Pinpoint the cell where the given text exists, returning its [X, Y] midpoint coordinate. 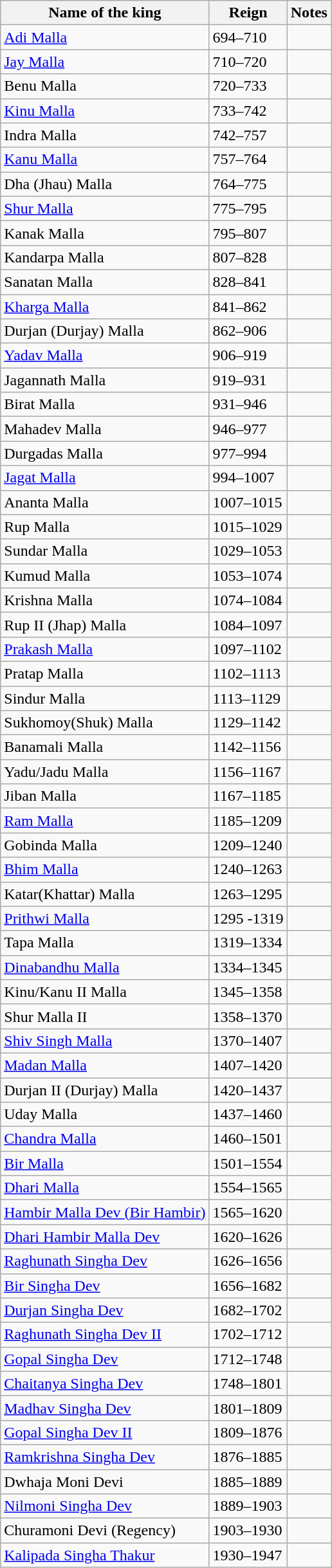
1345–1358 [248, 992]
Gopal Singha Dev [105, 1359]
742–757 [248, 135]
1656–1682 [248, 1286]
1084–1097 [248, 624]
Krishna Malla [105, 600]
733–742 [248, 111]
Durjan (Durjay) Malla [105, 331]
1903–1930 [248, 1531]
757–764 [248, 160]
1015–1029 [248, 527]
Dinabandhu Malla [105, 967]
1334–1345 [248, 967]
Kanu Malla [105, 160]
1930–1947 [248, 1555]
Nilmoni Singha Dev [105, 1506]
Madan Malla [105, 1065]
Gopal Singha Dev II [105, 1432]
Hambir Malla Dev (Bir Hambir) [105, 1212]
1370–1407 [248, 1041]
Kandarpa Malla [105, 257]
Adi Malla [105, 37]
828–841 [248, 282]
Madhav Singha Dev [105, 1408]
Mahadev Malla [105, 429]
1029–1053 [248, 551]
Yadav Malla [105, 356]
Tapa Malla [105, 943]
Sanatan Malla [105, 282]
919–931 [248, 380]
Chaitanya Singha Dev [105, 1383]
Raghunath Singha Dev [105, 1261]
Kharga Malla [105, 307]
1420–1437 [248, 1090]
Kanak Malla [105, 233]
1626–1656 [248, 1261]
Rup II (Jhap) Malla [105, 624]
1801–1809 [248, 1408]
1209–1240 [248, 845]
1113–1129 [248, 698]
Kinu Malla [105, 111]
Jagannath Malla [105, 380]
Yadu/Jadu Malla [105, 772]
1809–1876 [248, 1432]
1712–1748 [248, 1359]
1295 -1319 [248, 918]
Katar(Khattar) Malla [105, 894]
1437–1460 [248, 1115]
Name of the king [105, 13]
Uday Malla [105, 1115]
1876–1885 [248, 1457]
841–862 [248, 307]
1885–1889 [248, 1481]
Indra Malla [105, 135]
1460–1501 [248, 1139]
Ramkrishna Singha Dev [105, 1457]
1319–1334 [248, 943]
Dha (Jhau) Malla [105, 184]
Chandra Malla [105, 1139]
Sundar Malla [105, 551]
1702–1712 [248, 1335]
977–994 [248, 453]
Kinu/Kanu II Malla [105, 992]
Shur Malla [105, 208]
Birat Malla [105, 405]
Kumud Malla [105, 576]
Shiv Singh Malla [105, 1041]
1156–1167 [248, 772]
Benu Malla [105, 86]
1889–1903 [248, 1506]
Bir Malla [105, 1163]
1185–1209 [248, 821]
710–720 [248, 62]
1682–1702 [248, 1310]
1007–1015 [248, 502]
Banamali Malla [105, 747]
Durjan Singha Dev [105, 1310]
1620–1626 [248, 1237]
1358–1370 [248, 1016]
775–795 [248, 208]
Ram Malla [105, 821]
Sindur Malla [105, 698]
Jagat Malla [105, 478]
862–906 [248, 331]
1240–1263 [248, 870]
1074–1084 [248, 600]
694–710 [248, 37]
1263–1295 [248, 894]
Sukhomoy(Shuk) Malla [105, 723]
795–807 [248, 233]
Jiban Malla [105, 796]
1129–1142 [248, 723]
1102–1113 [248, 673]
Kalipada Singha Thakur [105, 1555]
Reign [248, 13]
Ananta Malla [105, 502]
1167–1185 [248, 796]
Dhari Malla [105, 1188]
946–977 [248, 429]
764–775 [248, 184]
Rup Malla [105, 527]
Bhim Malla [105, 870]
1407–1420 [248, 1065]
Dhari Hambir Malla Dev [105, 1237]
Notes [309, 13]
1748–1801 [248, 1383]
994–1007 [248, 478]
1554–1565 [248, 1188]
931–946 [248, 405]
Pratap Malla [105, 673]
Prithwi Malla [105, 918]
Bir Singha Dev [105, 1286]
Dwhaja Moni Devi [105, 1481]
906–919 [248, 356]
1565–1620 [248, 1212]
Jay Malla [105, 62]
Prakash Malla [105, 649]
Durgadas Malla [105, 453]
1142–1156 [248, 747]
1053–1074 [248, 576]
720–733 [248, 86]
Gobinda Malla [105, 845]
Raghunath Singha Dev II [105, 1335]
Durjan II (Durjay) Malla [105, 1090]
1097–1102 [248, 649]
807–828 [248, 257]
1501–1554 [248, 1163]
Shur Malla II [105, 1016]
Churamoni Devi (Regency) [105, 1531]
